Search for the cell housing the specified text and yield its (X, Y) center coordinate. 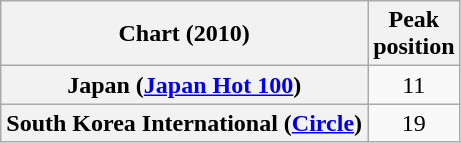
Japan (Japan Hot 100) (184, 85)
11 (414, 85)
Peakposition (414, 34)
19 (414, 123)
South Korea International (Circle) (184, 123)
Chart (2010) (184, 34)
